Search for the cell housing the specified text and yield its [X, Y] center coordinate. 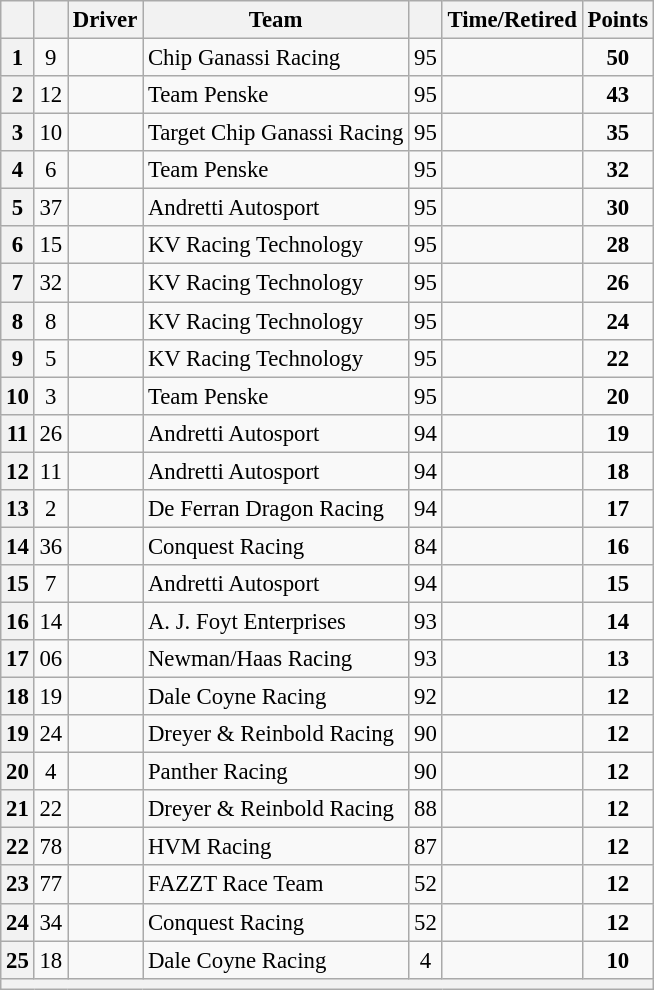
FAZZT Race Team [276, 885]
A. J. Foyt Enterprises [276, 621]
84 [426, 546]
Panther Racing [276, 772]
37 [50, 208]
43 [618, 95]
34 [50, 922]
23 [18, 885]
25 [18, 960]
06 [50, 659]
21 [18, 809]
De Ferran Dragon Racing [276, 509]
Chip Ganassi Racing [276, 58]
36 [50, 546]
88 [426, 809]
Target Chip Ganassi Racing [276, 133]
92 [426, 697]
35 [618, 133]
HVM Racing [276, 847]
30 [618, 208]
77 [50, 885]
Driver [106, 20]
Points [618, 20]
78 [50, 847]
50 [618, 58]
Team [276, 20]
1 [18, 58]
87 [426, 847]
Newman/Haas Racing [276, 659]
28 [618, 245]
Time/Retired [512, 20]
